Return (x, y) of the center of cell containing provided text 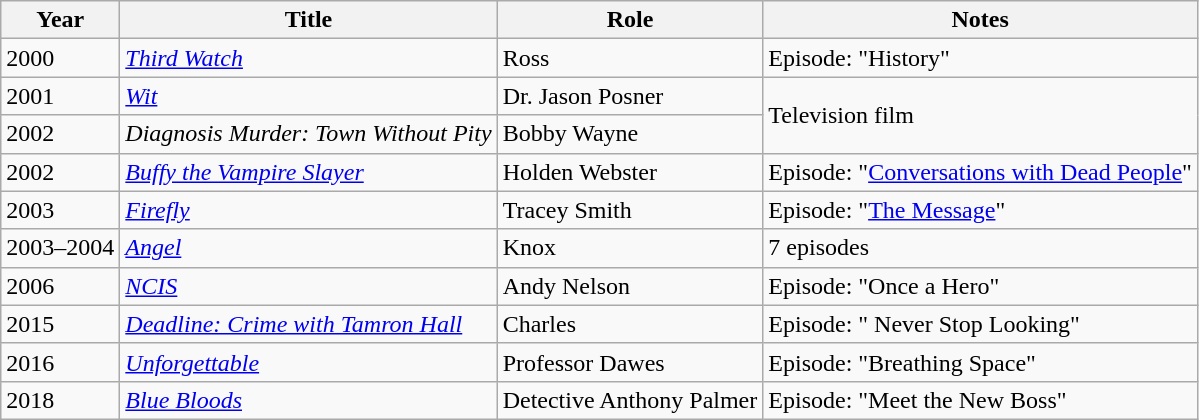
Deadline: Crime with Tamron Hall (308, 324)
Bobby Wayne (630, 134)
Role (630, 20)
Episode: "Conversations with Dead People" (980, 172)
2001 (60, 96)
Unforgettable (308, 362)
Professor Dawes (630, 362)
Episode: "Meet the New Boss" (980, 400)
Notes (980, 20)
2015 (60, 324)
2006 (60, 286)
Episode: "The Message" (980, 210)
Television film (980, 115)
2003–2004 (60, 248)
Andy Nelson (630, 286)
Angel (308, 248)
Episode: "History" (980, 58)
Holden Webster (630, 172)
Year (60, 20)
Title (308, 20)
2003 (60, 210)
NCIS (308, 286)
Third Watch (308, 58)
7 episodes (980, 248)
Episode: "Breathing Space" (980, 362)
Ross (630, 58)
2016 (60, 362)
Firefly (308, 210)
Episode: " Never Stop Looking" (980, 324)
2000 (60, 58)
Diagnosis Murder: Town Without Pity (308, 134)
Detective Anthony Palmer (630, 400)
Charles (630, 324)
Knox (630, 248)
Buffy the Vampire Slayer (308, 172)
Tracey Smith (630, 210)
Blue Bloods (308, 400)
Episode: "Once a Hero" (980, 286)
2018 (60, 400)
Dr. Jason Posner (630, 96)
Wit (308, 96)
